From the cell containing the given text, extract its center point as (x, y) coordinate. 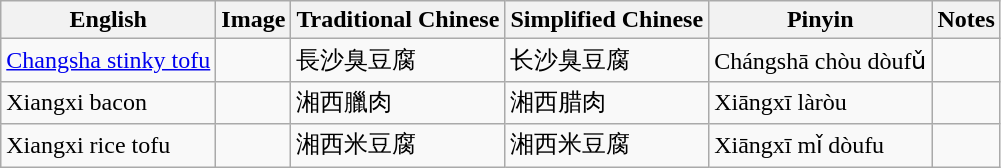
长沙臭豆腐 (607, 60)
Changsha stinky tofu (108, 60)
Notes (966, 20)
Image (254, 20)
Xiangxi rice tofu (108, 146)
Chángshā chòu dòufǔ (820, 60)
湘西腊肉 (607, 102)
English (108, 20)
Traditional Chinese (398, 20)
Xiāngxī làròu (820, 102)
Pinyin (820, 20)
Simplified Chinese (607, 20)
Xiangxi bacon (108, 102)
長沙臭豆腐 (398, 60)
Xiāngxī mǐ dòufu (820, 146)
湘西臘肉 (398, 102)
